Return [x, y] of the center of cell containing provided text 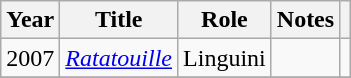
Role [225, 20]
Title [119, 20]
2007 [30, 58]
Linguini [225, 58]
Year [30, 20]
Ratatouille [119, 58]
Notes [305, 20]
